For the text-containing cell, return its midpoint in [x, y] coordinate format. 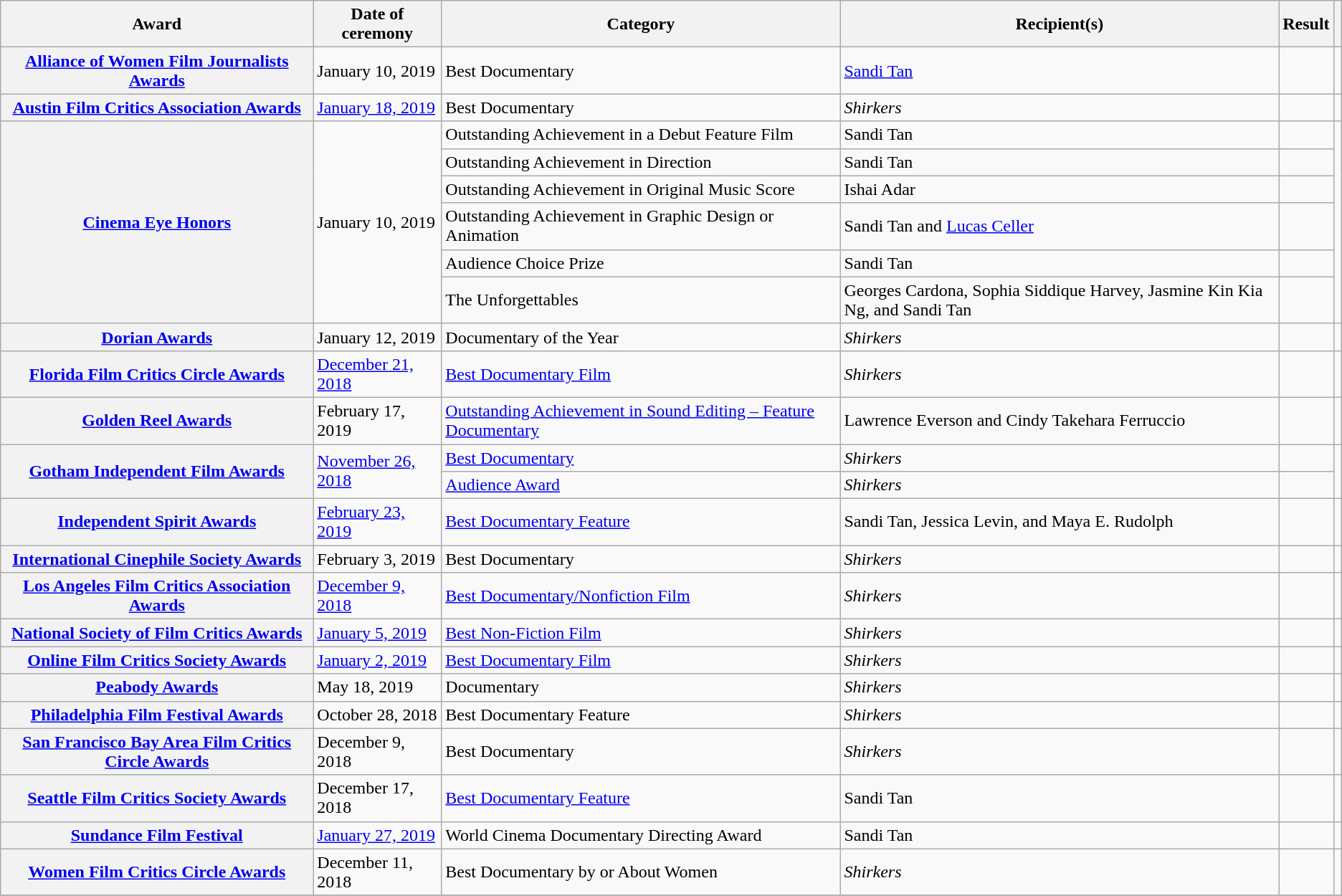
Alliance of Women Film Journalists Awards [157, 70]
International Cinephile Society Awards [157, 559]
Women Film Critics Circle Awards [157, 872]
Golden Reel Awards [157, 420]
Cinema Eye Honors [157, 222]
Dorian Awards [157, 337]
Outstanding Achievement in Sound Editing – Feature Documentary [641, 420]
Best Documentary/Nonfiction Film [641, 596]
Georges Cardona, Sophia Siddique Harvey, Jasmine Kin Kia Ng, and Sandi Tan [1060, 300]
Seattle Film Critics Society Awards [157, 799]
Best Non-Fiction Film [641, 633]
Best Documentary by or About Women [641, 872]
February 3, 2019 [377, 559]
November 26, 2018 [377, 472]
Category [641, 24]
Outstanding Achievement in Direction [641, 162]
Documentary of the Year [641, 337]
Florida Film Critics Circle Awards [157, 374]
Peabody Awards [157, 687]
Philadelphia Film Festival Awards [157, 715]
December 11, 2018 [377, 872]
January 18, 2019 [377, 108]
Lawrence Everson and Cindy Takehara Ferruccio [1060, 420]
December 17, 2018 [377, 799]
Austin Film Critics Association Awards [157, 108]
Sandi Tan and Lucas Celler [1060, 227]
October 28, 2018 [377, 715]
Gotham Independent Film Awards [157, 472]
Recipient(s) [1060, 24]
January 12, 2019 [377, 337]
Result [1306, 24]
Outstanding Achievement in Graphic Design or Animation [641, 227]
February 23, 2019 [377, 522]
Audience Award [641, 485]
Online Film Critics Society Awards [157, 660]
San Francisco Bay Area Film Critics Circle Awards [157, 751]
Audience Choice Prize [641, 263]
Outstanding Achievement in a Debut Feature Film [641, 135]
January 27, 2019 [377, 835]
May 18, 2019 [377, 687]
January 2, 2019 [377, 660]
Ishai Adar [1060, 189]
World Cinema Documentary Directing Award [641, 835]
Documentary [641, 687]
Sundance Film Festival [157, 835]
The Unforgettables [641, 300]
Award [157, 24]
Sandi Tan, Jessica Levin, and Maya E. Rudolph [1060, 522]
January 5, 2019 [377, 633]
December 21, 2018 [377, 374]
Outstanding Achievement in Original Music Score [641, 189]
Los Angeles Film Critics Association Awards [157, 596]
Independent Spirit Awards [157, 522]
Date of ceremony [377, 24]
National Society of Film Critics Awards [157, 633]
February 17, 2019 [377, 420]
